Search for the cell housing the specified text and yield its (X, Y) center coordinate. 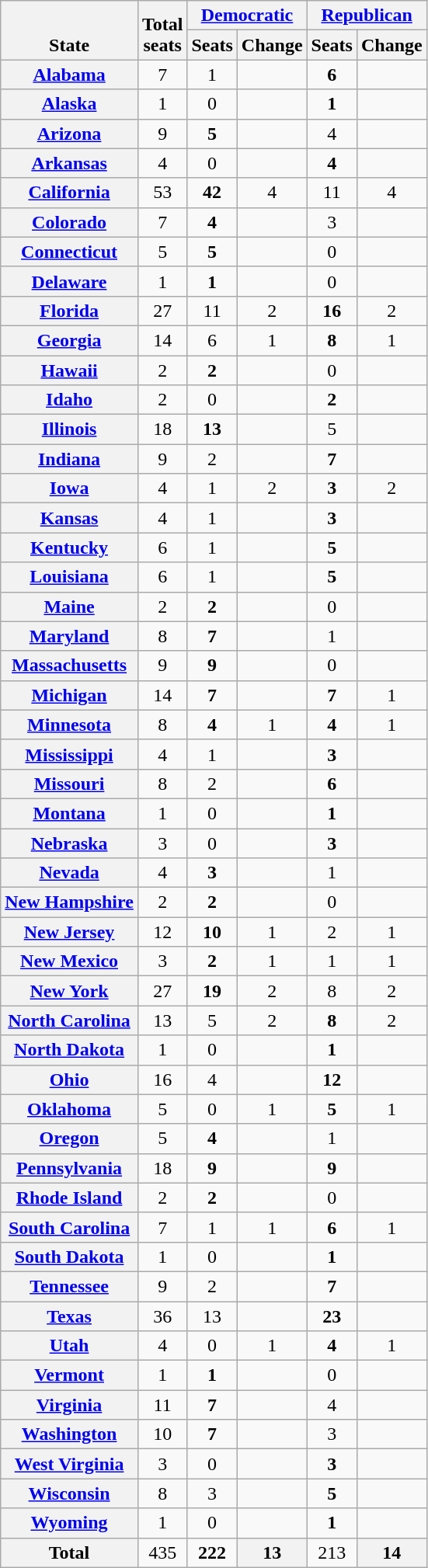
Wyoming (70, 1523)
Florida (70, 311)
Nevada (70, 873)
Kansas (70, 518)
Delaware (70, 281)
Illinois (70, 429)
Democratic (247, 16)
Indiana (70, 459)
Hawaii (70, 370)
Texas (70, 1316)
Oregon (70, 1139)
Maryland (70, 636)
Tennessee (70, 1286)
New Jersey (70, 932)
53 (162, 193)
Vermont (70, 1375)
Rhode Island (70, 1198)
Utah (70, 1346)
South Dakota (70, 1257)
Colorado (70, 222)
Iowa (70, 488)
Michigan (70, 695)
California (70, 193)
Virginia (70, 1405)
Wisconsin (70, 1493)
South Carolina (70, 1227)
Oklahoma (70, 1109)
Massachusetts (70, 666)
New York (70, 991)
Minnesota (70, 725)
Maine (70, 607)
Kentucky (70, 548)
36 (162, 1316)
North Carolina (70, 1020)
Pennsylvania (70, 1168)
Total (70, 1552)
Mississippi (70, 754)
Georgia (70, 340)
42 (212, 193)
Louisiana (70, 577)
New Mexico (70, 961)
Nebraska (70, 843)
Arkansas (70, 163)
222 (212, 1552)
New Hampshire (70, 902)
Missouri (70, 784)
Connecticut (70, 252)
213 (332, 1552)
435 (162, 1552)
Alaska (70, 104)
Montana (70, 813)
19 (212, 991)
Idaho (70, 400)
Washington (70, 1434)
Alabama (70, 75)
Arizona (70, 134)
Republican (367, 16)
State (70, 30)
West Virginia (70, 1464)
North Dakota (70, 1050)
Ohio (70, 1080)
23 (332, 1316)
Totalseats (162, 30)
